Capture the cell that displays the provided text and extract its [x, y] central coordinate. 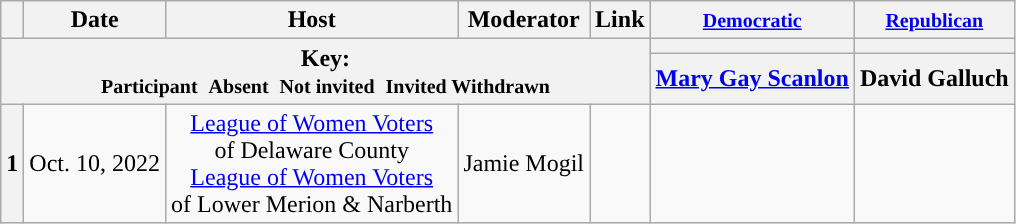
Link [620, 20]
League of Women Voters of Delaware CountyLeague of Women Voters of Lower Merion & Narberth [312, 164]
Host [312, 20]
Date [95, 20]
Jamie Mogil [524, 164]
Republican [934, 20]
Moderator [524, 20]
Democratic [752, 20]
Key: Participant Absent Not invited Invited Withdrawn [326, 72]
Mary Gay Scanlon [752, 78]
1 [12, 164]
Oct. 10, 2022 [95, 164]
David Galluch [934, 78]
